Extract the (x, y) coordinate from the center of the cell holding the provided text.  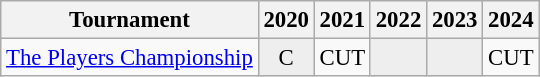
2023 (455, 20)
2020 (286, 20)
C (286, 58)
The Players Championship (130, 58)
2021 (342, 20)
2022 (398, 20)
Tournament (130, 20)
2024 (511, 20)
